Return [x, y] of the center of cell containing provided text 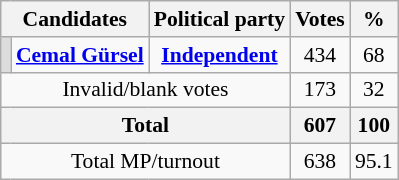
68 [374, 55]
Total [146, 126]
Votes [320, 19]
Political party [220, 19]
607 [320, 126]
Total MP/turnout [146, 162]
173 [320, 90]
% [374, 19]
Candidates [75, 19]
32 [374, 90]
95.1 [374, 162]
Invalid/blank votes [146, 90]
100 [374, 126]
434 [320, 55]
Cemal Gürsel [80, 55]
638 [320, 162]
Independent [220, 55]
